Capture the cell that displays the provided text and extract its (X, Y) central coordinate. 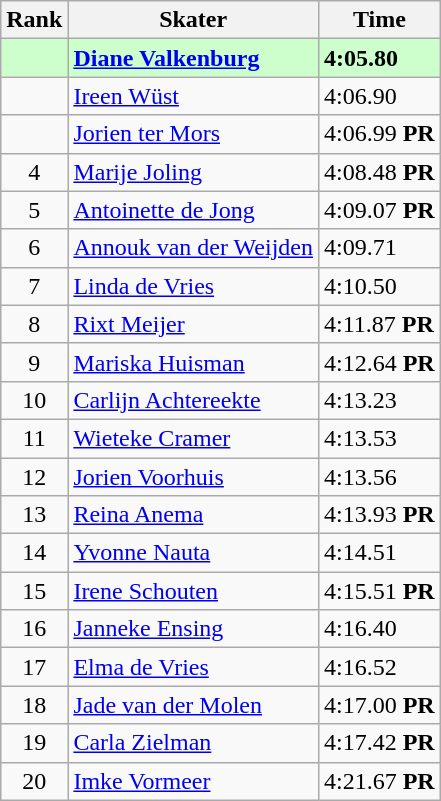
13 (34, 515)
17 (34, 667)
4:11.87 PR (379, 324)
5 (34, 210)
Annouk van der Weijden (194, 248)
4:17.42 PR (379, 743)
4:21.67 PR (379, 781)
Antoinette de Jong (194, 210)
6 (34, 248)
4:09.71 (379, 248)
9 (34, 362)
Carlijn Achtereekte (194, 400)
4 (34, 172)
14 (34, 553)
Jorien ter Mors (194, 134)
4:08.48 PR (379, 172)
Wieteke Cramer (194, 438)
8 (34, 324)
4:15.51 PR (379, 591)
4:16.40 (379, 629)
4:17.00 PR (379, 705)
4:13.53 (379, 438)
Janneke Ensing (194, 629)
7 (34, 286)
4:06.90 (379, 96)
Yvonne Nauta (194, 553)
4:10.50 (379, 286)
4:12.64 PR (379, 362)
10 (34, 400)
Diane Valkenburg (194, 58)
Irene Schouten (194, 591)
4:14.51 (379, 553)
16 (34, 629)
Carla Zielman (194, 743)
4:13.56 (379, 477)
Ireen Wüst (194, 96)
Linda de Vries (194, 286)
20 (34, 781)
4:05.80 (379, 58)
4:13.93 PR (379, 515)
4:13.23 (379, 400)
19 (34, 743)
18 (34, 705)
15 (34, 591)
12 (34, 477)
Jade van der Molen (194, 705)
Rixt Meijer (194, 324)
Elma de Vries (194, 667)
4:06.99 PR (379, 134)
Imke Vormeer (194, 781)
Skater (194, 20)
Mariska Huisman (194, 362)
Jorien Voorhuis (194, 477)
Rank (34, 20)
Time (379, 20)
4:09.07 PR (379, 210)
Reina Anema (194, 515)
11 (34, 438)
4:16.52 (379, 667)
Marije Joling (194, 172)
